Return the [X, Y] coordinate for the center point of the cell that contains the specified text.  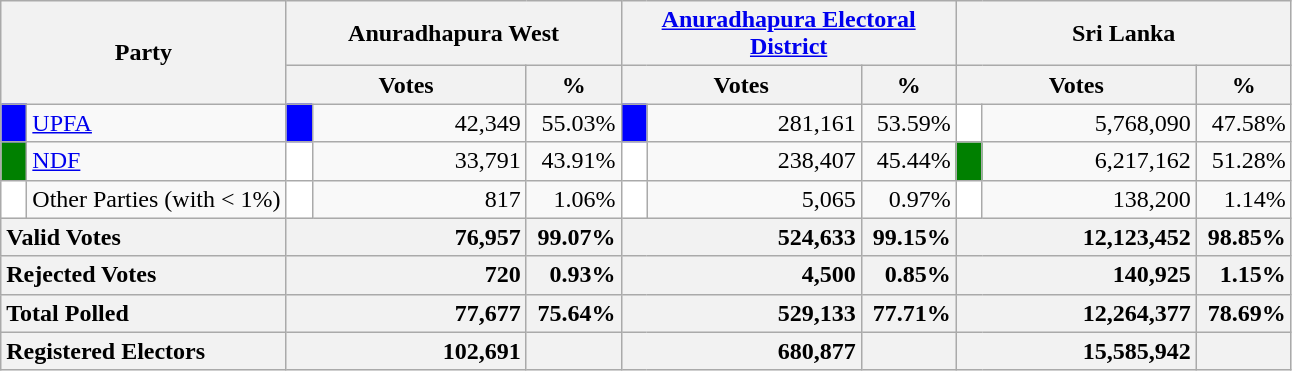
77.71% [908, 313]
1.14% [1244, 199]
78.69% [1244, 313]
0.93% [574, 275]
76,957 [406, 237]
33,791 [419, 161]
77,677 [406, 313]
42,349 [419, 123]
281,161 [754, 123]
12,264,377 [1076, 313]
102,691 [406, 351]
99.07% [574, 237]
15,585,942 [1076, 351]
5,768,090 [1089, 123]
Sri Lanka [1124, 34]
1.15% [1244, 275]
Registered Electors [144, 351]
0.97% [908, 199]
238,407 [754, 161]
12,123,452 [1076, 237]
98.85% [1244, 237]
Party [144, 52]
45.44% [908, 161]
Anuradhapura West [454, 34]
Other Parties (with < 1%) [156, 199]
Rejected Votes [144, 275]
53.59% [908, 123]
140,925 [1076, 275]
5,065 [754, 199]
43.91% [574, 161]
680,877 [741, 351]
UPFA [156, 123]
524,633 [741, 237]
51.28% [1244, 161]
55.03% [574, 123]
99.15% [908, 237]
529,133 [741, 313]
720 [406, 275]
0.85% [908, 275]
4,500 [741, 275]
817 [419, 199]
138,200 [1089, 199]
75.64% [574, 313]
6,217,162 [1089, 161]
Valid Votes [144, 237]
47.58% [1244, 123]
NDF [156, 161]
Total Polled [144, 313]
1.06% [574, 199]
Anuradhapura Electoral District [788, 34]
